Return the (X, Y) coordinate for the center point of the cell that contains the specified text.  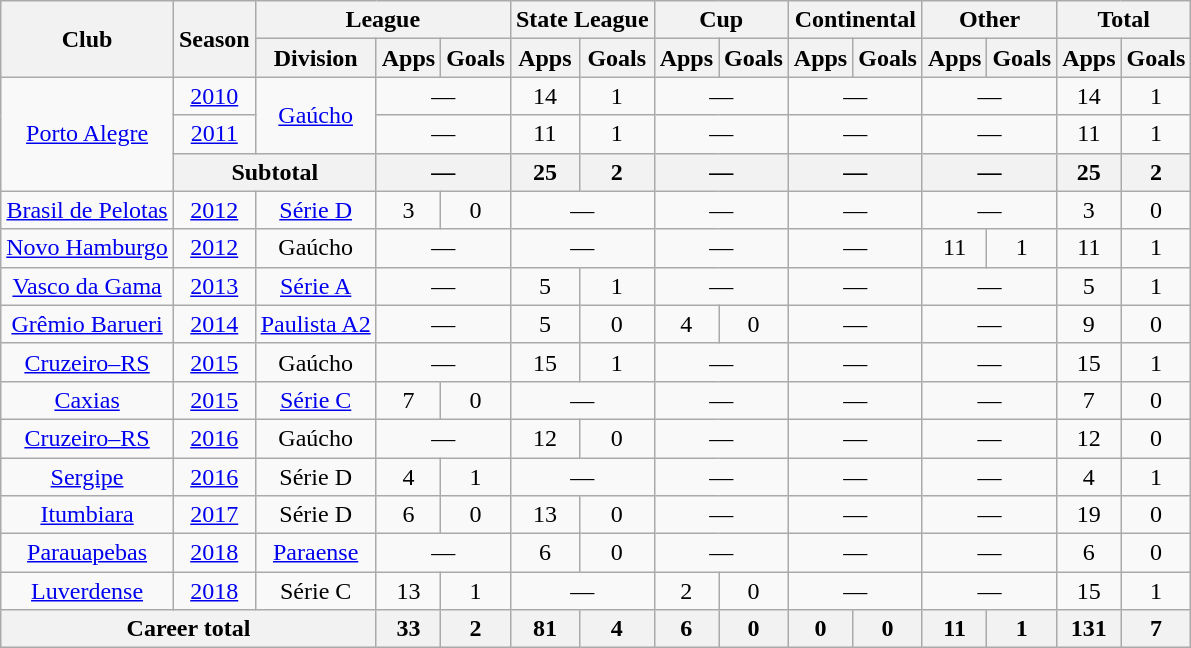
Caxias (88, 400)
Continental (855, 20)
Other (989, 20)
Novo Hamburgo (88, 248)
League (382, 20)
Career total (188, 629)
Brasil de Pelotas (88, 210)
19 (1089, 515)
Division (316, 58)
Itumbiara (88, 515)
Club (88, 39)
33 (408, 629)
Paulista A2 (316, 324)
Série A (316, 286)
State League (582, 20)
Total (1124, 20)
2017 (214, 515)
Vasco da Gama (88, 286)
81 (544, 629)
Cup (721, 20)
2013 (214, 286)
Porto Alegre (88, 134)
2011 (214, 134)
131 (1089, 629)
2010 (214, 96)
Parauapebas (88, 553)
2014 (214, 324)
Subtotal (274, 172)
Sergipe (88, 477)
Luverdense (88, 591)
Paraense (316, 553)
Grêmio Barueri (88, 324)
9 (1089, 324)
Season (214, 39)
